Return the [x, y] coordinate for the center point of the cell that contains the specified text.  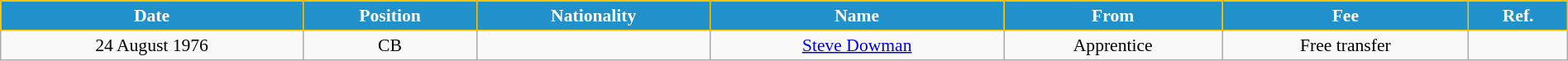
Fee [1346, 16]
CB [390, 45]
Nationality [594, 16]
From [1113, 16]
Position [390, 16]
Ref. [1518, 16]
24 August 1976 [152, 45]
Apprentice [1113, 45]
Date [152, 16]
Name [857, 16]
Free transfer [1346, 45]
Steve Dowman [857, 45]
